Find where the given text appears and provide that cell's center as [X, Y] coordinate. 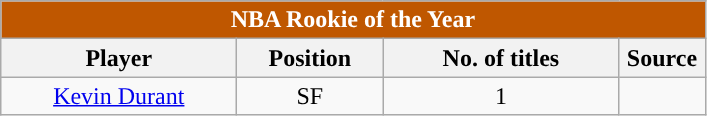
Kevin Durant [119, 96]
SF [310, 96]
Player [119, 58]
NBA Rookie of the Year [353, 20]
Position [310, 58]
No. of titles [501, 58]
Source [662, 58]
1 [501, 96]
